Detect which cell encompasses the target text, then output its [x, y] center coordinate. 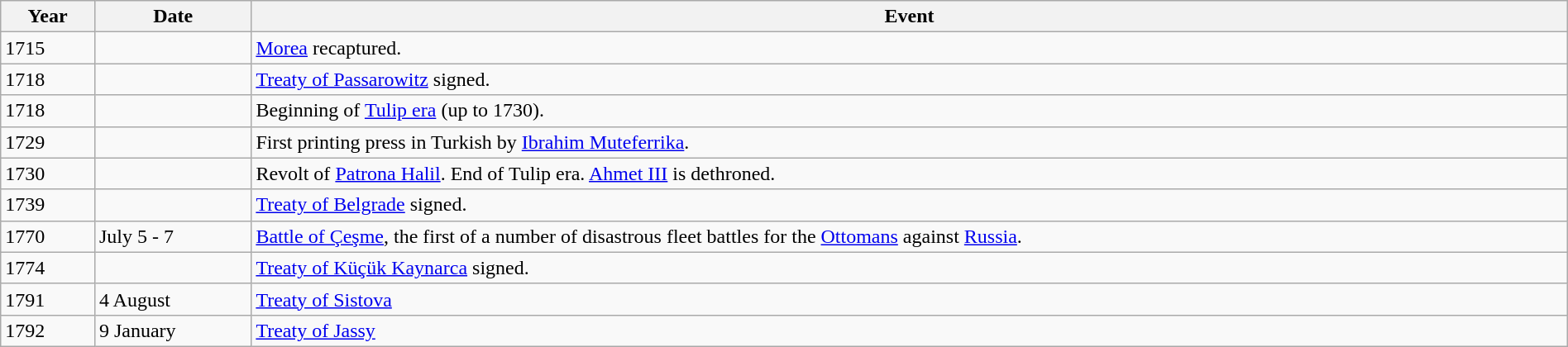
Event [910, 17]
1730 [48, 173]
4 August [172, 299]
1729 [48, 142]
1770 [48, 236]
Date [172, 17]
Treaty of Belgrade signed. [910, 205]
1792 [48, 330]
Year [48, 17]
1774 [48, 268]
Morea recaptured. [910, 48]
Treaty of Sistova [910, 299]
First printing press in Turkish by Ibrahim Muteferrika. [910, 142]
9 January [172, 330]
1715 [48, 48]
Battle of Çeşme, the first of a number of disastrous fleet battles for the Ottomans against Russia. [910, 236]
Revolt of Patrona Halil. End of Tulip era. Ahmet III is dethroned. [910, 173]
1739 [48, 205]
Beginning of Tulip era (up to 1730). [910, 111]
Treaty of Küçük Kaynarca signed. [910, 268]
Treaty of Passarowitz signed. [910, 79]
1791 [48, 299]
July 5 - 7 [172, 236]
Treaty of Jassy [910, 330]
